Pinpoint the cell where the given text exists, returning its [x, y] midpoint coordinate. 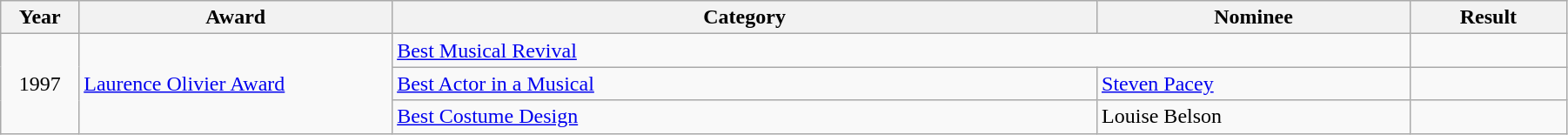
Laurence Olivier Award [236, 84]
Louise Belson [1254, 117]
Result [1488, 17]
Best Musical Revival [901, 51]
Year [40, 17]
Category [745, 17]
Award [236, 17]
Best Actor in a Musical [745, 84]
Steven Pacey [1254, 84]
1997 [40, 84]
Best Costume Design [745, 117]
Nominee [1254, 17]
